Extract the [X, Y] coordinate from the center of the cell holding the provided text.  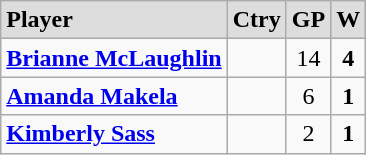
Player [114, 20]
Brianne McLaughlin [114, 58]
6 [308, 96]
Amanda Makela [114, 96]
GP [308, 20]
14 [308, 58]
Ctry [256, 20]
Kimberly Sass [114, 134]
2 [308, 134]
W [348, 20]
4 [348, 58]
